Locate the cell with the specified text and output its (x, y) center coordinate. 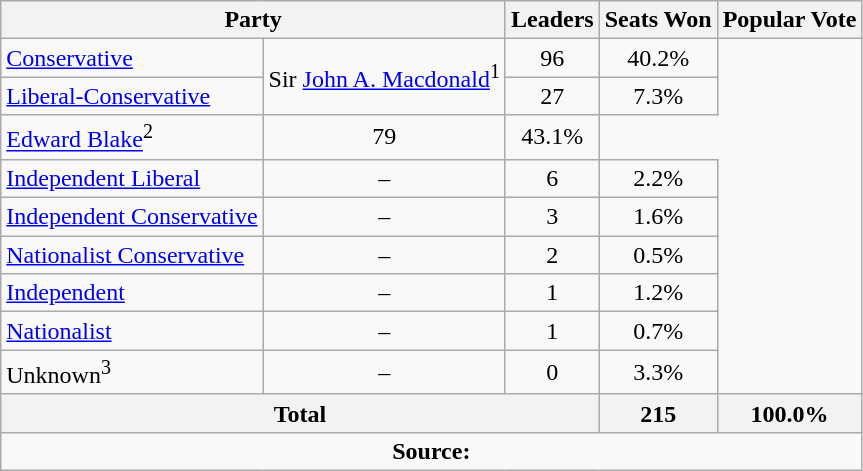
Total (300, 413)
Unknown3 (132, 372)
40.2% (658, 58)
100.0% (790, 413)
0.7% (658, 331)
3.3% (658, 372)
Independent Conservative (132, 217)
1.6% (658, 217)
2 (552, 255)
6 (552, 178)
43.1% (552, 138)
2.2% (658, 178)
Leaders (552, 20)
Liberal-Conservative (132, 96)
7.3% (658, 96)
Sir John A. Macdonald1 (384, 77)
Popular Vote (790, 20)
79 (384, 138)
Edward Blake2 (132, 138)
3 (552, 217)
1.2% (658, 293)
0.5% (658, 255)
Seats Won (658, 20)
Nationalist (132, 331)
Conservative (132, 58)
Source: (432, 451)
0 (552, 372)
Independent Liberal (132, 178)
Party (254, 20)
96 (552, 58)
Nationalist Conservative (132, 255)
27 (552, 96)
215 (658, 413)
Independent (132, 293)
